Output the (X, Y) coordinate of the center of the cell containing the given text.  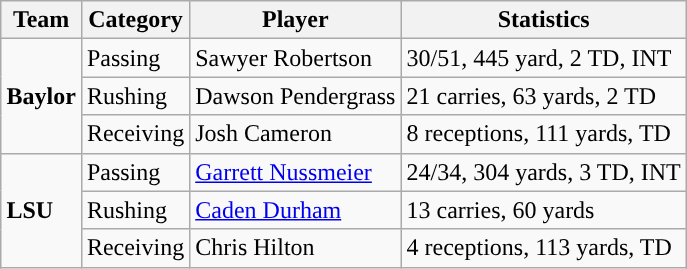
Dawson Pendergrass (296, 96)
21 carries, 63 yards, 2 TD (544, 96)
13 carries, 60 yards (544, 210)
Josh Cameron (296, 134)
LSU (41, 210)
Team (41, 20)
24/34, 304 yards, 3 TD, INT (544, 172)
Chris Hilton (296, 248)
8 receptions, 111 yards, TD (544, 134)
Sawyer Robertson (296, 58)
30/51, 445 yard, 2 TD, INT (544, 58)
4 receptions, 113 yards, TD (544, 248)
Caden Durham (296, 210)
Garrett Nussmeier (296, 172)
Category (135, 20)
Player (296, 20)
Baylor (41, 96)
Statistics (544, 20)
